For the text-containing cell, return its midpoint in (X, Y) coordinate format. 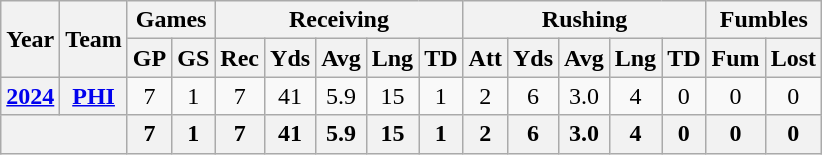
Receiving (339, 20)
Games (170, 20)
Att (485, 58)
GP (149, 58)
Year (30, 39)
Rushing (584, 20)
Fumbles (764, 20)
Team (94, 39)
PHI (94, 96)
Fum (736, 58)
2024 (30, 96)
Lost (793, 58)
Rec (240, 58)
GS (194, 58)
